Determine the [x, y] coordinate at the center of the cell enclosing the given text.  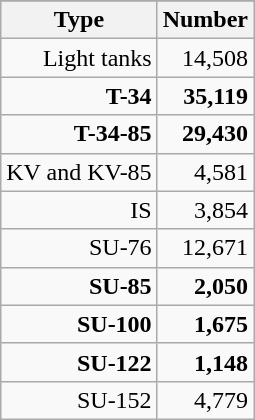
29,430 [205, 134]
3,854 [205, 210]
1,148 [205, 362]
Number [205, 20]
SU-76 [79, 248]
2,050 [205, 286]
SU-152 [79, 400]
Light tanks [79, 58]
SU-100 [79, 324]
T-34-85 [79, 134]
T-34 [79, 96]
SU-85 [79, 286]
KV and KV-85 [79, 172]
1,675 [205, 324]
12,671 [205, 248]
4,581 [205, 172]
IS [79, 210]
SU-122 [79, 362]
35,119 [205, 96]
14,508 [205, 58]
4,779 [205, 400]
Type [79, 20]
